Return [X, Y] of the center of cell containing provided text 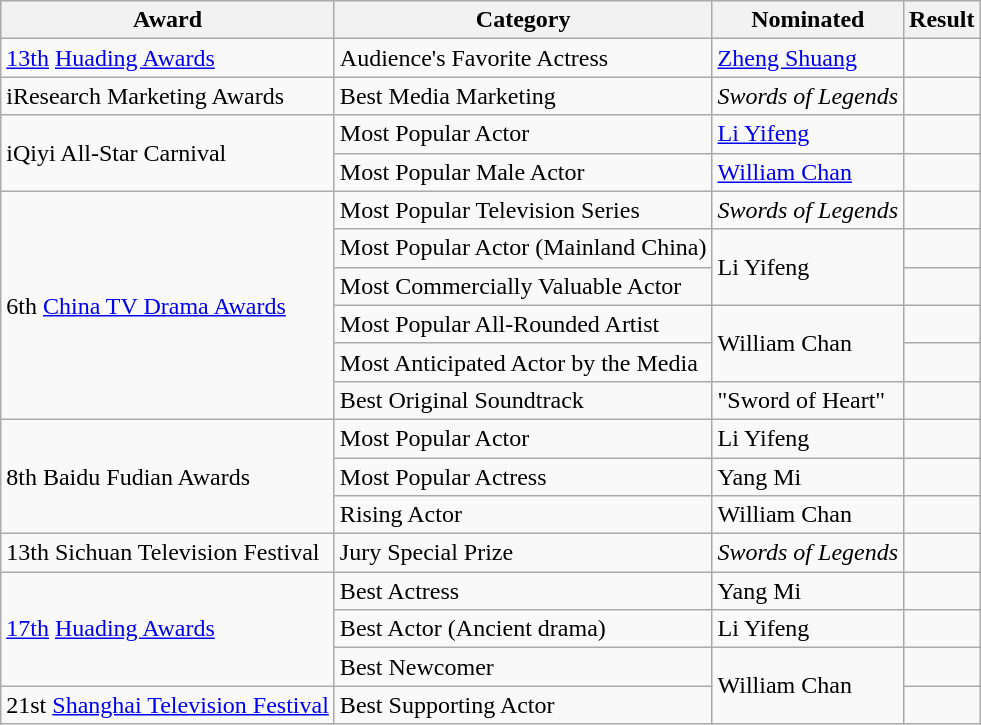
Jury Special Prize [523, 553]
Zheng Shuang [808, 58]
"Sword of Heart" [808, 400]
13th Sichuan Television Festival [168, 553]
iResearch Marketing Awards [168, 96]
6th China TV Drama Awards [168, 305]
Most Popular Actress [523, 477]
Rising Actor [523, 515]
iQiyi All-Star Carnival [168, 153]
Award [168, 20]
Most Anticipated Actor by the Media [523, 362]
Nominated [808, 20]
Best Media Marketing [523, 96]
Best Supporting Actor [523, 705]
Audience's Favorite Actress [523, 58]
13th Huading Awards [168, 58]
Best Actress [523, 591]
Category [523, 20]
Best Original Soundtrack [523, 400]
Best Newcomer [523, 667]
17th Huading Awards [168, 629]
Most Popular Actor (Mainland China) [523, 248]
Most Popular Television Series [523, 210]
Best Actor (Ancient drama) [523, 629]
Most Popular Male Actor [523, 172]
8th Baidu Fudian Awards [168, 476]
Result [942, 20]
Most Commercially Valuable Actor [523, 286]
21st Shanghai Television Festival [168, 705]
Most Popular All-Rounded Artist [523, 324]
